From the cell containing the given text, extract its center point as (X, Y) coordinate. 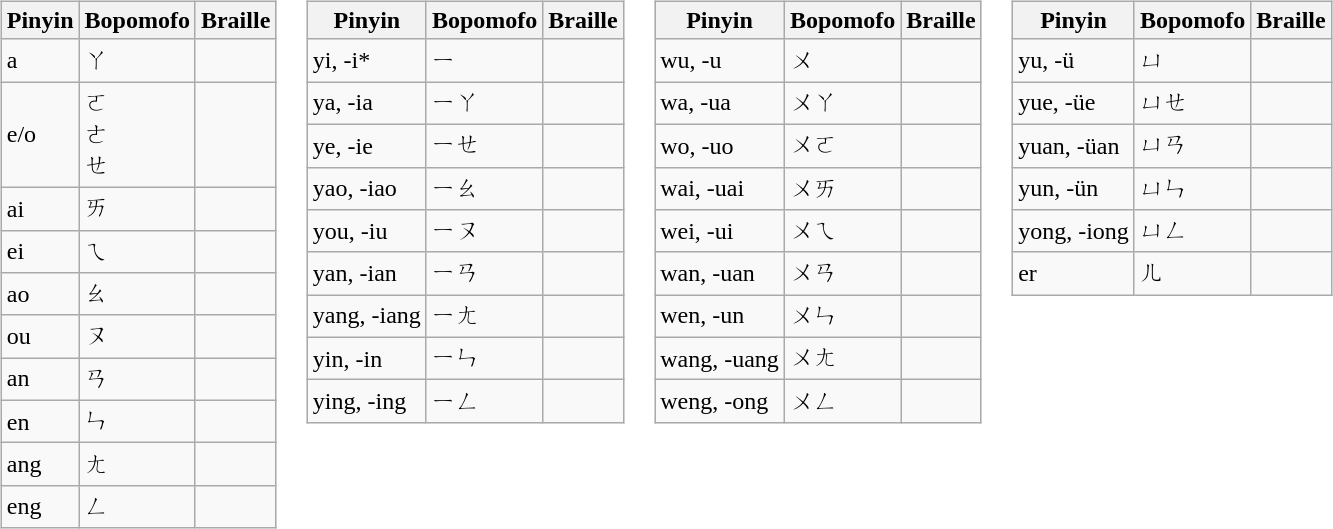
ya, -ia (366, 104)
ㄣ (137, 422)
ㄧㄢ (484, 274)
eng (40, 506)
ou (40, 336)
wu, -u (720, 60)
ㄨㄚ (842, 104)
yao, -iao (366, 188)
ㄡ (137, 336)
ㄨㄤ (842, 358)
you, -iu (366, 232)
ㄟ (137, 252)
yu, -ü (1074, 60)
ㄨㄛ (842, 146)
yin, -in (366, 358)
ㄧㄚ (484, 104)
a (40, 60)
ㄨㄟ (842, 232)
ㄩㄥ (1192, 232)
ㄧ (484, 60)
wo, -uo (720, 146)
yong, -iong (1074, 232)
ei (40, 252)
en (40, 422)
ㄩㄣ (1192, 188)
ang (40, 464)
ㄩㄝ (1192, 104)
ㄥ (137, 506)
wang, -uang (720, 358)
an (40, 380)
ㄨㄞ (842, 188)
ㄨㄥ (842, 402)
yun, -ün (1074, 188)
wai, -uai (720, 188)
wa, -ua (720, 104)
ㄧㄣ (484, 358)
e/o (40, 135)
ㄨㄢ (842, 274)
ㄧㄤ (484, 316)
yang, -iang (366, 316)
er (1074, 274)
ㄩ (1192, 60)
ㄢ (137, 380)
wen, -un (720, 316)
ㄨ (842, 60)
yuan, -üan (1074, 146)
ye, -ie (366, 146)
wan, -uan (720, 274)
ㄠ (137, 294)
ㄨㄣ (842, 316)
ㄩㄢ (1192, 146)
weng, -ong (720, 402)
wei, -ui (720, 232)
ㄧㄠ (484, 188)
yue, -üe (1074, 104)
yan, -ian (366, 274)
ㄞ (137, 208)
ㄚ (137, 60)
ying, -ing (366, 402)
ㄧㄡ (484, 232)
ㄧㄥ (484, 402)
yi, -i* (366, 60)
ㄤ (137, 464)
ㄦ (1192, 274)
ao (40, 294)
ㄛㄜㄝ (137, 135)
ㄧㄝ (484, 146)
ai (40, 208)
